Find where the given text appears and provide that cell's center as [X, Y] coordinate. 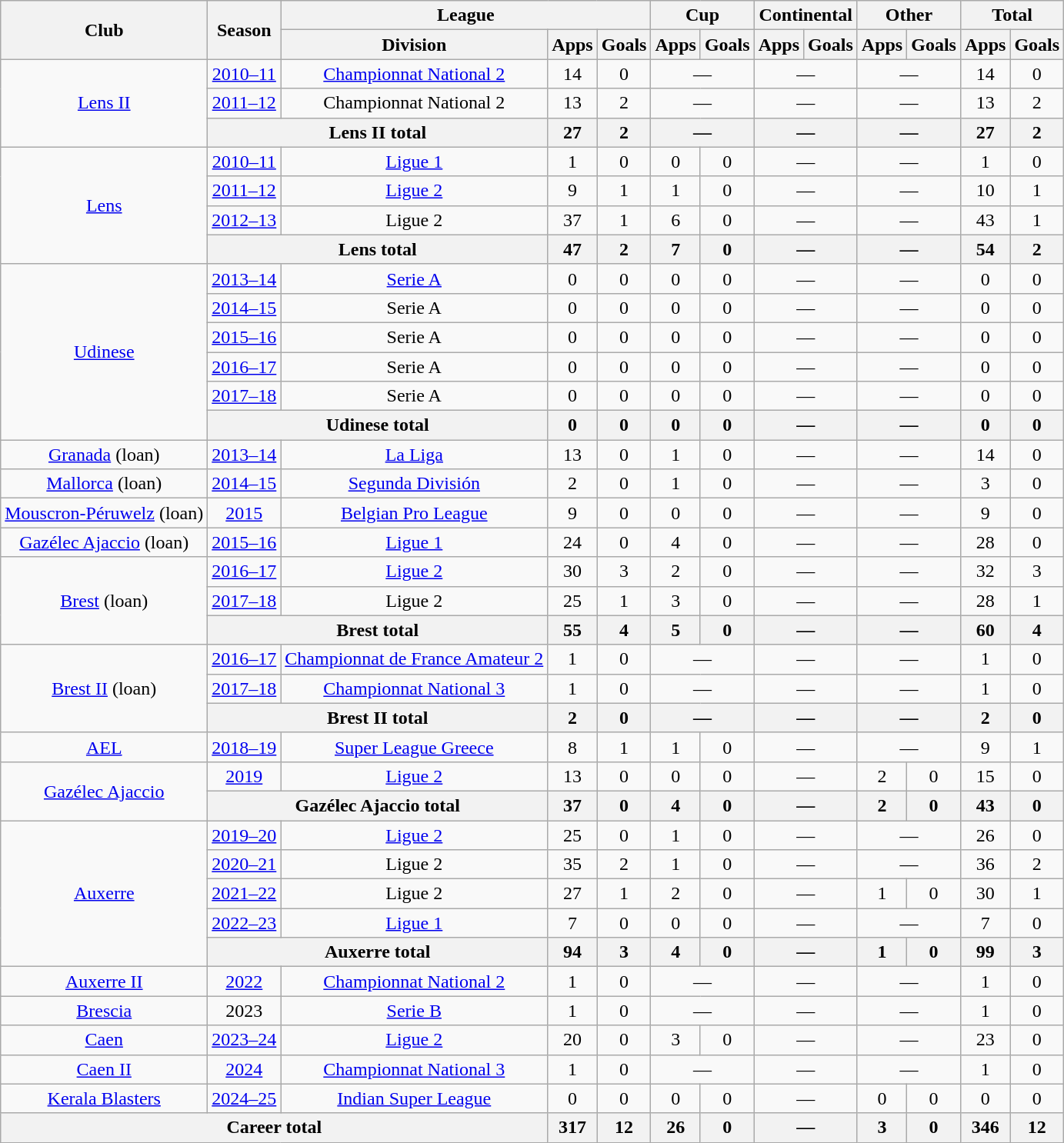
2015 [245, 513]
Kerala Blasters [105, 1098]
Lens [105, 205]
League [466, 15]
Caen II [105, 1069]
Udinese [105, 352]
Auxerre [105, 893]
Season [245, 30]
Gazélec Ajaccio total [378, 805]
Serie B [414, 1011]
10 [985, 191]
60 [985, 630]
Caen [105, 1040]
Granada (loan) [105, 455]
Total [1012, 15]
Career total [274, 1128]
Udinese total [378, 425]
2022 [245, 981]
Brescia [105, 1011]
36 [985, 865]
Mallorca (loan) [105, 484]
Championnat de France Amateur 2 [414, 659]
54 [985, 249]
2024 [245, 1069]
55 [572, 630]
2023 [245, 1011]
Auxerre II [105, 981]
8 [572, 747]
24 [572, 542]
2021–22 [245, 894]
2022–23 [245, 923]
317 [572, 1128]
Lens total [378, 249]
Other [909, 15]
2019 [245, 776]
Indian Super League [414, 1098]
6 [675, 220]
2012–13 [245, 220]
94 [572, 952]
Division [414, 45]
Cup [702, 15]
Super League Greece [414, 747]
2023–24 [245, 1040]
2019–20 [245, 835]
Brest total [378, 630]
Lens II [105, 103]
47 [572, 249]
Brest II (loan) [105, 688]
5 [675, 630]
Belgian Pro League [414, 513]
2020–21 [245, 865]
La Liga [414, 455]
Club [105, 30]
20 [572, 1040]
Brest II total [378, 718]
Segunda División [414, 484]
2024–25 [245, 1098]
346 [985, 1128]
AEL [105, 747]
99 [985, 952]
23 [985, 1040]
Brest (loan) [105, 601]
32 [985, 571]
Continental [806, 15]
Auxerre total [378, 952]
Mouscron-Péruwelz (loan) [105, 513]
15 [985, 776]
35 [572, 865]
2018–19 [245, 747]
Gazélec Ajaccio [105, 791]
Gazélec Ajaccio (loan) [105, 542]
Lens II total [378, 132]
